Provide the (X, Y) coordinate of the cell's center where the given text is located.  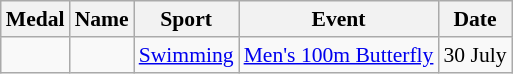
Men's 100m Butterfly (339, 55)
Medal (36, 19)
Swimming (186, 55)
30 July (474, 55)
Date (474, 19)
Event (339, 19)
Sport (186, 19)
Name (102, 19)
